Detect which cell encompasses the target text, then output its (X, Y) center coordinate. 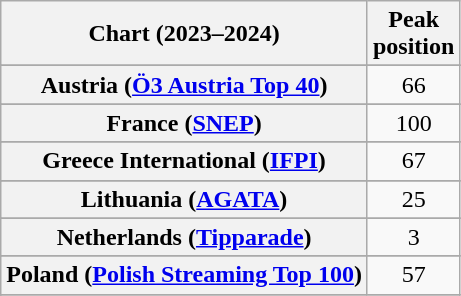
66 (413, 85)
67 (413, 161)
Peakposition (413, 34)
57 (413, 275)
Chart (2023–2024) (184, 34)
Lithuania (AGATA) (184, 199)
3 (413, 237)
Greece International (IFPI) (184, 161)
100 (413, 123)
Netherlands (Tipparade) (184, 237)
France (SNEP) (184, 123)
25 (413, 199)
Austria (Ö3 Austria Top 40) (184, 85)
Poland (Polish Streaming Top 100) (184, 275)
